Return the (x, y) coordinate for the center point of the cell that contains the specified text.  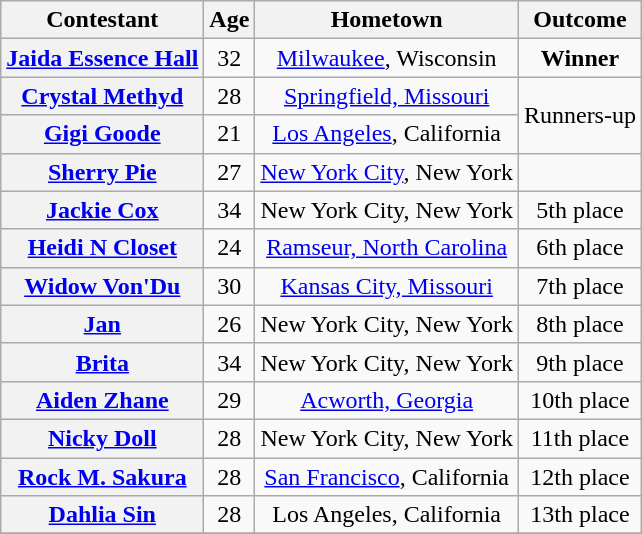
Widow Von'Du (102, 286)
Brita (102, 362)
Heidi N Closet (102, 248)
Dahlia Sin (102, 515)
Acworth, Georgia (387, 400)
13th place (580, 515)
Aiden Zhane (102, 400)
Jackie Cox (102, 210)
10th place (580, 400)
5th place (580, 210)
Rock M. Sakura (102, 477)
Age (230, 20)
12th place (580, 477)
Runners-up (580, 115)
6th place (580, 248)
Crystal Methyd (102, 96)
Ramseur, North Carolina (387, 248)
21 (230, 134)
24 (230, 248)
Jaida Essence Hall (102, 58)
Sherry Pie (102, 172)
Kansas City, Missouri (387, 286)
Milwaukee, Wisconsin (387, 58)
San Francisco, California (387, 477)
Winner (580, 58)
Outcome (580, 20)
Nicky Doll (102, 438)
Hometown (387, 20)
26 (230, 324)
30 (230, 286)
Contestant (102, 20)
Springfield, Missouri (387, 96)
Jan (102, 324)
27 (230, 172)
29 (230, 400)
11th place (580, 438)
9th place (580, 362)
7th place (580, 286)
8th place (580, 324)
Gigi Goode (102, 134)
32 (230, 58)
